Pinpoint the cell where the given text exists, returning its (x, y) midpoint coordinate. 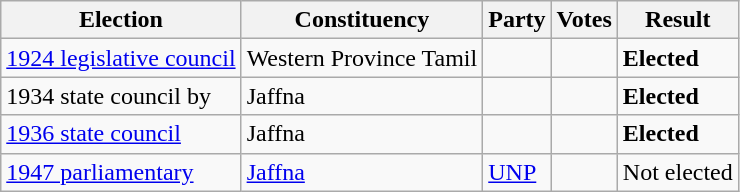
UNP (517, 172)
1924 legislative council (121, 58)
1934 state council by (121, 96)
Western Province Tamil (362, 58)
Party (517, 20)
Not elected (678, 172)
Result (678, 20)
Constituency (362, 20)
Election (121, 20)
Votes (584, 20)
1947 parliamentary (121, 172)
1936 state council (121, 134)
